Extract the (x, y) coordinate from the center of the cell holding the provided text.  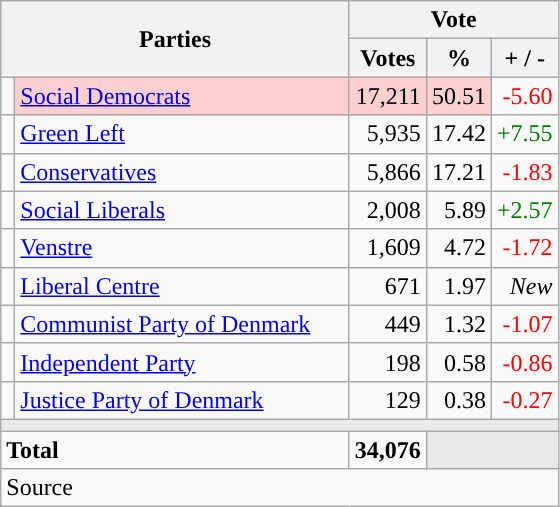
1.32 (458, 324)
5,935 (388, 134)
-0.86 (524, 362)
Social Liberals (182, 210)
Social Democrats (182, 96)
Total (176, 449)
% (458, 58)
+7.55 (524, 134)
-1.72 (524, 248)
17,211 (388, 96)
50.51 (458, 96)
2,008 (388, 210)
34,076 (388, 449)
1,609 (388, 248)
-1.07 (524, 324)
Source (280, 488)
4.72 (458, 248)
Liberal Centre (182, 286)
17.42 (458, 134)
+2.57 (524, 210)
198 (388, 362)
Vote (454, 20)
Justice Party of Denmark (182, 400)
Venstre (182, 248)
Green Left (182, 134)
Communist Party of Denmark (182, 324)
449 (388, 324)
1.97 (458, 286)
0.38 (458, 400)
Independent Party (182, 362)
5,866 (388, 172)
129 (388, 400)
New (524, 286)
-0.27 (524, 400)
Parties (176, 39)
-5.60 (524, 96)
17.21 (458, 172)
Conservatives (182, 172)
+ / - (524, 58)
5.89 (458, 210)
Votes (388, 58)
-1.83 (524, 172)
671 (388, 286)
0.58 (458, 362)
